Provide the (X, Y) coordinate of the cell's center where the given text is located.  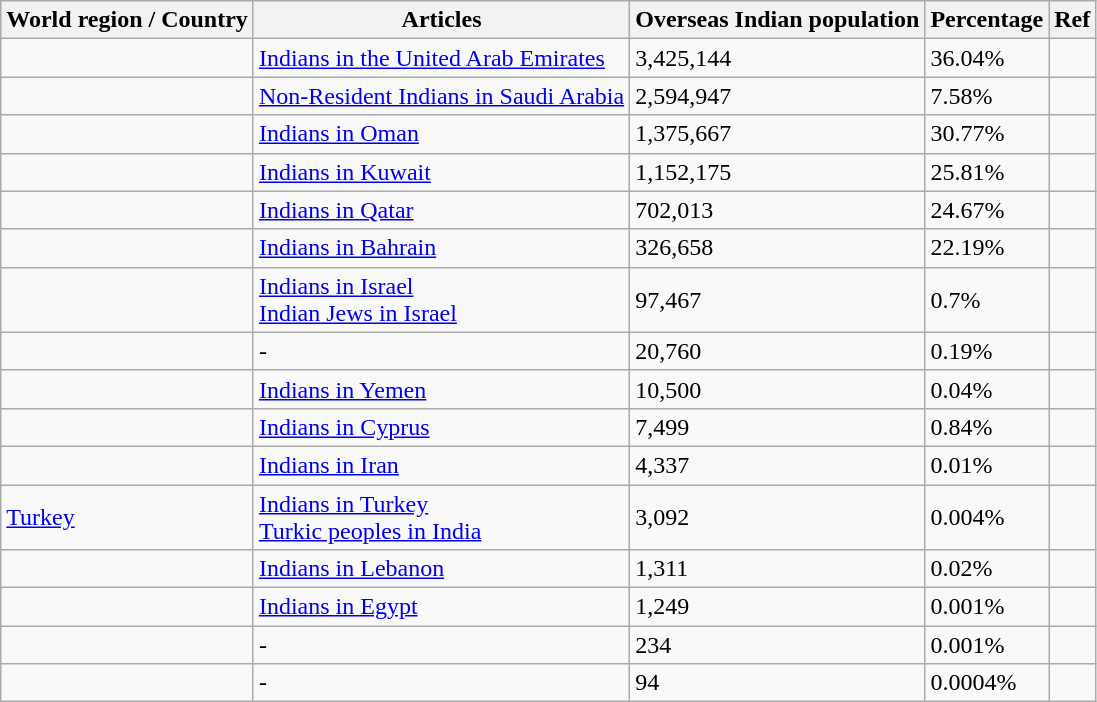
Articles (441, 20)
Indians in Bahrain (441, 248)
234 (778, 645)
0.04% (987, 389)
Indians in TurkeyTurkic peoples in India (441, 516)
Indians in the United Arab Emirates (441, 58)
World region / Country (128, 20)
7,499 (778, 427)
1,152,175 (778, 172)
Indians in IsraelIndian Jews in Israel (441, 300)
Overseas Indian population (778, 20)
0.0004% (987, 683)
20,760 (778, 351)
Indians in Oman (441, 134)
2,594,947 (778, 96)
702,013 (778, 210)
3,092 (778, 516)
1,311 (778, 569)
326,658 (778, 248)
Turkey (128, 516)
0.19% (987, 351)
0.7% (987, 300)
Indians in Egypt (441, 607)
22.19% (987, 248)
1,249 (778, 607)
10,500 (778, 389)
4,337 (778, 465)
Indians in Lebanon (441, 569)
24.67% (987, 210)
97,467 (778, 300)
Indians in Cyprus (441, 427)
Ref (1072, 20)
25.81% (987, 172)
30.77% (987, 134)
1,375,667 (778, 134)
Indians in Kuwait (441, 172)
Indians in Iran (441, 465)
0.01% (987, 465)
Non-Resident Indians in Saudi Arabia (441, 96)
0.004% (987, 516)
7.58% (987, 96)
0.84% (987, 427)
3,425,144 (778, 58)
Percentage (987, 20)
Indians in Qatar (441, 210)
36.04% (987, 58)
94 (778, 683)
Indians in Yemen (441, 389)
0.02% (987, 569)
